Detect which cell encompasses the target text, then output its [x, y] center coordinate. 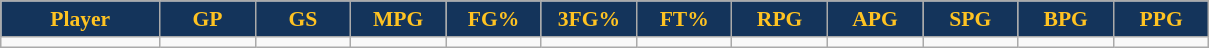
APG [874, 19]
GS [302, 19]
SPG [970, 19]
RPG [780, 19]
BPG [1066, 19]
PPG [1161, 19]
FT% [684, 19]
MPG [398, 19]
3FG% [588, 19]
GP [208, 19]
FG% [494, 19]
Player [80, 19]
